Scan for the cell matching the given text and deliver its [x, y] coordinate at center. 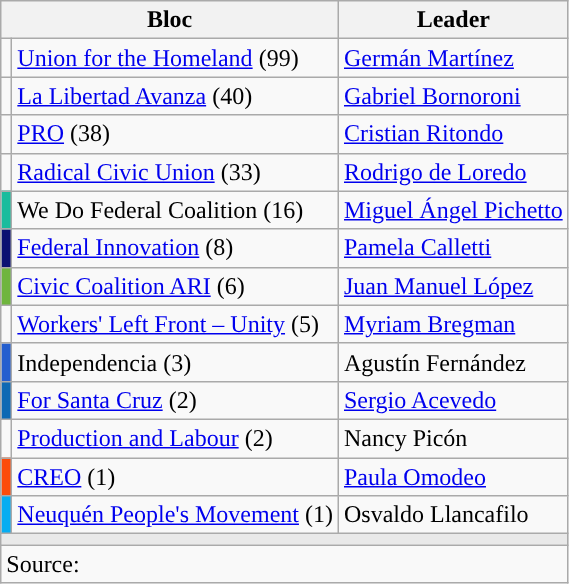
Leader [453, 20]
Juan Manuel López [453, 286]
Union for the Homeland (99) [176, 58]
Federal Innovation (8) [176, 248]
Gabriel Bornoroni [453, 96]
Nancy Picón [453, 438]
Radical Civic Union (33) [176, 172]
Cristian Ritondo [453, 134]
Miguel Ángel Pichetto [453, 210]
We Do Federal Coalition (16) [176, 210]
Germán Martínez [453, 58]
Workers' Left Front – Unity (5) [176, 324]
Bloc [170, 20]
Myriam Bregman [453, 324]
Osvaldo Llancafilo [453, 515]
Agustín Fernández [453, 362]
For Santa Cruz (2) [176, 400]
Pamela Calletti [453, 248]
Civic Coalition ARI (6) [176, 286]
Rodrigo de Loredo [453, 172]
CREO (1) [176, 477]
Source: [284, 564]
Production and Labour (2) [176, 438]
Neuquén People's Movement (1) [176, 515]
Paula Omodeo [453, 477]
Independencia (3) [176, 362]
Sergio Acevedo [453, 400]
PRO (38) [176, 134]
La Libertad Avanza (40) [176, 96]
